Search for the cell housing the specified text and yield its (X, Y) center coordinate. 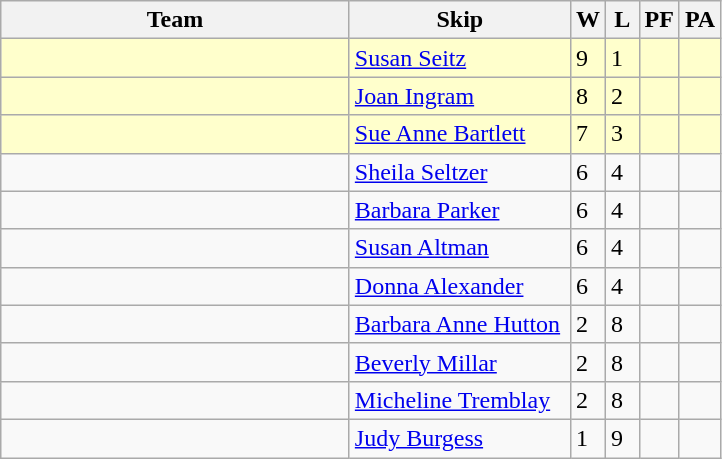
3 (622, 134)
PA (700, 20)
Donna Alexander (460, 286)
Barbara Anne Hutton (460, 324)
W (588, 20)
PF (659, 20)
Sue Anne Bartlett (460, 134)
Judy Burgess (460, 438)
Micheline Tremblay (460, 400)
Skip (460, 20)
Susan Altman (460, 248)
Team (176, 20)
Susan Seitz (460, 58)
L (622, 20)
Joan Ingram (460, 96)
7 (588, 134)
Beverly Millar (460, 362)
Barbara Parker (460, 210)
Sheila Seltzer (460, 172)
